Output the [X, Y] coordinate of the center of the cell containing the given text.  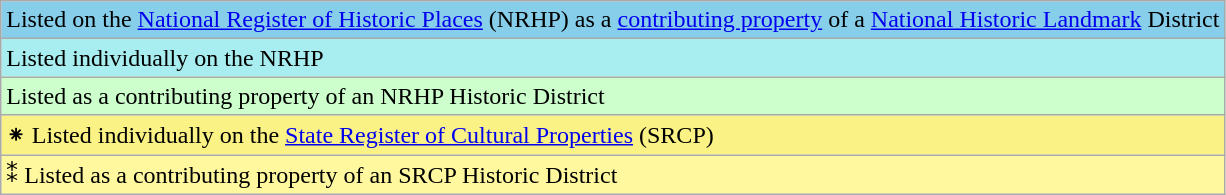
Listed on the National Register of Historic Places (NRHP) as a contributing property of a National Historic Landmark District [613, 20]
Listed as a contributing property of an NRHP Historic District [613, 96]
⁑ Listed as a contributing property of an SRCP Historic District [613, 174]
Listed individually on the NRHP [613, 58]
⁕ Listed individually on the State Register of Cultural Properties (SRCP) [613, 135]
